Return the (X, Y) coordinate for the center point of the cell that contains the specified text.  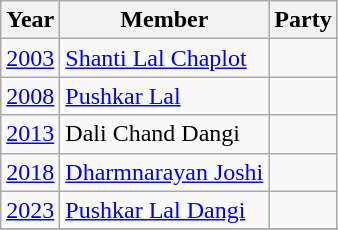
Member (164, 20)
Party (303, 20)
Pushkar Lal (164, 96)
2018 (30, 172)
Shanti Lal Chaplot (164, 58)
Pushkar Lal Dangi (164, 210)
2008 (30, 96)
2013 (30, 134)
2003 (30, 58)
2023 (30, 210)
Dharmnarayan Joshi (164, 172)
Dali Chand Dangi (164, 134)
Year (30, 20)
